Return the [X, Y] coordinate for the center point of the cell that contains the specified text.  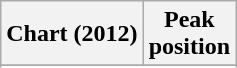
Chart (2012) [72, 34]
Peakposition [189, 34]
